Determine the (x, y) coordinate at the center of the cell enclosing the given text.  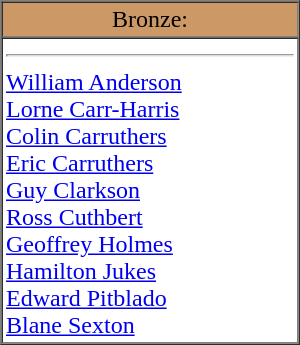
William AndersonLorne Carr-HarrisColin CarruthersEric CarruthersGuy ClarksonRoss CuthbertGeoffrey HolmesHamilton JukesEdward PitbladoBlane Sexton (150, 191)
Bronze: (150, 20)
